Pinpoint the cell where the given text exists, returning its (x, y) midpoint coordinate. 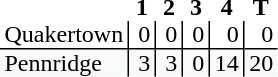
Pennridge (64, 63)
Quakertown (64, 35)
14 (226, 63)
20 (261, 63)
